Provide the [X, Y] coordinate of the cell's center where the given text is located.  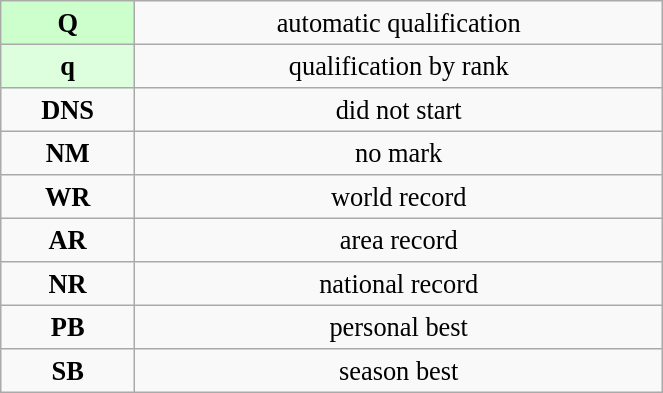
DNS [68, 109]
season best [399, 371]
automatic qualification [399, 22]
qualification by rank [399, 66]
q [68, 66]
NM [68, 153]
AR [68, 240]
Q [68, 22]
world record [399, 197]
WR [68, 197]
personal best [399, 327]
area record [399, 240]
did not start [399, 109]
national record [399, 284]
SB [68, 371]
NR [68, 284]
no mark [399, 153]
PB [68, 327]
